Return the (x, y) coordinate for the center point of the cell that contains the specified text.  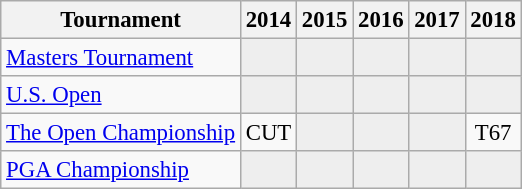
Masters Tournament (121, 58)
2017 (437, 20)
PGA Championship (121, 170)
U.S. Open (121, 95)
T67 (493, 133)
2016 (381, 20)
The Open Championship (121, 133)
2015 (325, 20)
2018 (493, 20)
Tournament (121, 20)
2014 (268, 20)
CUT (268, 133)
